Provide the [x, y] coordinate of the cell's center where the given text is located.  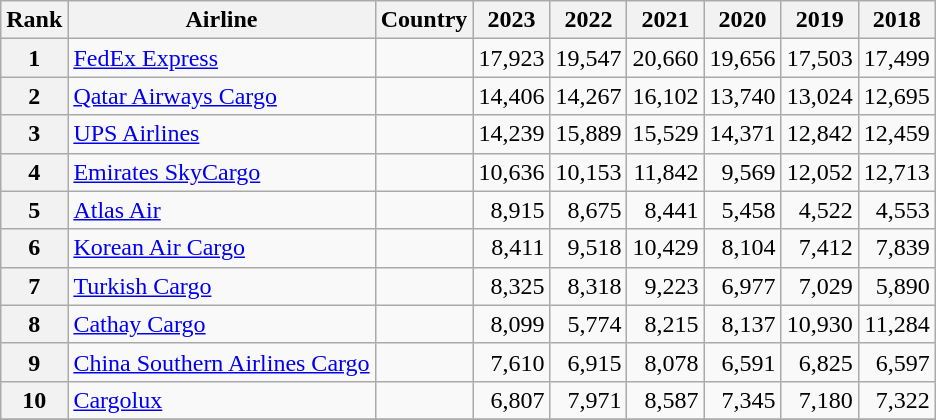
6,977 [742, 286]
9,223 [666, 286]
8,325 [512, 286]
12,713 [896, 172]
20,660 [666, 58]
2021 [666, 20]
7,610 [512, 362]
8,441 [666, 210]
8,137 [742, 324]
15,889 [588, 134]
14,406 [512, 96]
17,503 [820, 58]
2 [34, 96]
15,529 [666, 134]
2022 [588, 20]
13,740 [742, 96]
19,547 [588, 58]
12,695 [896, 96]
Qatar Airways Cargo [222, 96]
6,807 [512, 400]
19,656 [742, 58]
8,675 [588, 210]
4 [34, 172]
3 [34, 134]
Emirates SkyCargo [222, 172]
9,569 [742, 172]
6 [34, 248]
7,412 [820, 248]
5,458 [742, 210]
2018 [896, 20]
5,774 [588, 324]
8,318 [588, 286]
1 [34, 58]
Airline [222, 20]
16,102 [666, 96]
10,429 [666, 248]
8,078 [666, 362]
8,587 [666, 400]
12,052 [820, 172]
2023 [512, 20]
11,284 [896, 324]
Korean Air Cargo [222, 248]
8,915 [512, 210]
China Southern Airlines Cargo [222, 362]
7,839 [896, 248]
7,345 [742, 400]
2019 [820, 20]
10,153 [588, 172]
7 [34, 286]
8,104 [742, 248]
9,518 [588, 248]
14,267 [588, 96]
7,322 [896, 400]
6,825 [820, 362]
8 [34, 324]
14,371 [742, 134]
6,597 [896, 362]
10,930 [820, 324]
8,099 [512, 324]
5 [34, 210]
12,459 [896, 134]
Cathay Cargo [222, 324]
Rank [34, 20]
14,239 [512, 134]
7,971 [588, 400]
Country [424, 20]
Turkish Cargo [222, 286]
8,411 [512, 248]
6,591 [742, 362]
7,180 [820, 400]
FedEx Express [222, 58]
4,522 [820, 210]
7,029 [820, 286]
UPS Airlines [222, 134]
13,024 [820, 96]
10 [34, 400]
4,553 [896, 210]
8,215 [666, 324]
17,923 [512, 58]
10,636 [512, 172]
Atlas Air [222, 210]
17,499 [896, 58]
6,915 [588, 362]
2020 [742, 20]
Cargolux [222, 400]
5,890 [896, 286]
12,842 [820, 134]
9 [34, 362]
11,842 [666, 172]
